Scan for the cell matching the given text and deliver its (x, y) coordinate at center. 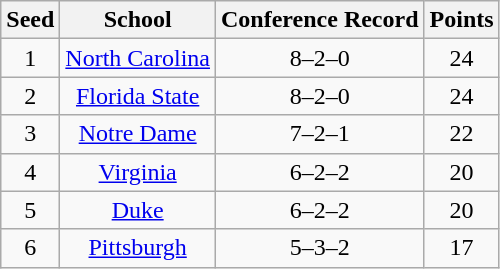
Duke (138, 210)
6 (30, 248)
3 (30, 134)
Seed (30, 20)
22 (462, 134)
Points (462, 20)
School (138, 20)
Pittsburgh (138, 248)
5–3–2 (320, 248)
7–2–1 (320, 134)
17 (462, 248)
1 (30, 58)
Conference Record (320, 20)
Florida State (138, 96)
Notre Dame (138, 134)
5 (30, 210)
Virginia (138, 172)
North Carolina (138, 58)
4 (30, 172)
2 (30, 96)
